For the text-containing cell, return its midpoint in (x, y) coordinate format. 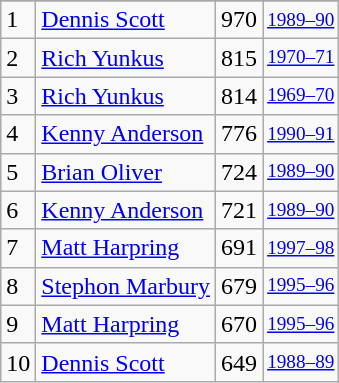
1997–98 (301, 248)
1990–91 (301, 134)
6 (18, 210)
7 (18, 248)
Stephon Marbury (126, 286)
670 (240, 324)
2 (18, 58)
776 (240, 134)
1988–89 (301, 362)
4 (18, 134)
1 (18, 20)
8 (18, 286)
679 (240, 286)
3 (18, 96)
724 (240, 172)
9 (18, 324)
649 (240, 362)
970 (240, 20)
Brian Oliver (126, 172)
814 (240, 96)
691 (240, 248)
10 (18, 362)
1970–71 (301, 58)
5 (18, 172)
1969–70 (301, 96)
721 (240, 210)
815 (240, 58)
